Extract the [x, y] coordinate from the center of the cell holding the provided text.  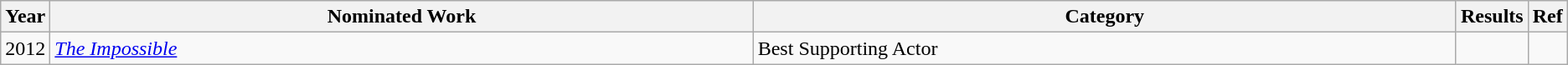
Year [25, 17]
Ref [1548, 17]
Category [1104, 17]
Results [1492, 17]
The Impossible [402, 48]
Best Supporting Actor [1104, 48]
2012 [25, 48]
Nominated Work [402, 17]
